Locate the cell with the specified text and output its (x, y) center coordinate. 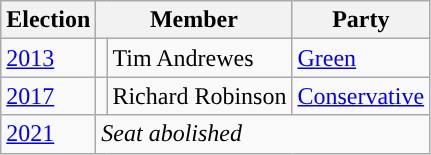
2013 (48, 58)
Seat abolished (263, 134)
Richard Robinson (200, 96)
Election (48, 20)
2017 (48, 96)
Tim Andrewes (200, 58)
Member (194, 20)
Party (361, 20)
2021 (48, 134)
Green (361, 58)
Conservative (361, 96)
